Return the [x, y] coordinate for the center point of the cell that contains the specified text.  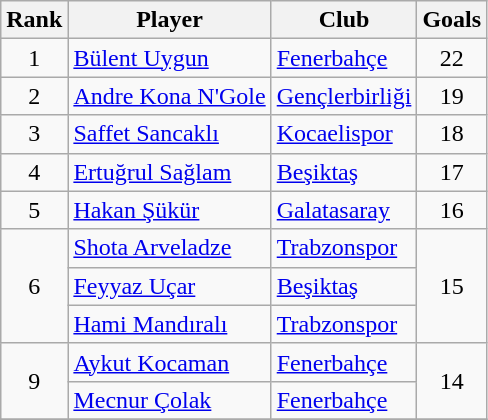
14 [452, 381]
Bülent Uygun [170, 58]
22 [452, 58]
6 [34, 286]
Rank [34, 20]
2 [34, 96]
Feyyaz Uçar [170, 286]
Shota Arveladze [170, 248]
Goals [452, 20]
Gençlerbirliği [344, 96]
19 [452, 96]
Andre Kona N'Gole [170, 96]
Kocaelispor [344, 134]
16 [452, 210]
17 [452, 172]
Mecnur Çolak [170, 400]
Aykut Kocaman [170, 362]
Hakan Şükür [170, 210]
9 [34, 381]
3 [34, 134]
4 [34, 172]
Galatasaray [344, 210]
Hami Mandıralı [170, 324]
1 [34, 58]
Ertuğrul Sağlam [170, 172]
18 [452, 134]
5 [34, 210]
Club [344, 20]
Saffet Sancaklı [170, 134]
15 [452, 286]
Player [170, 20]
